Provide the [x, y] coordinate of the cell's center where the given text is located.  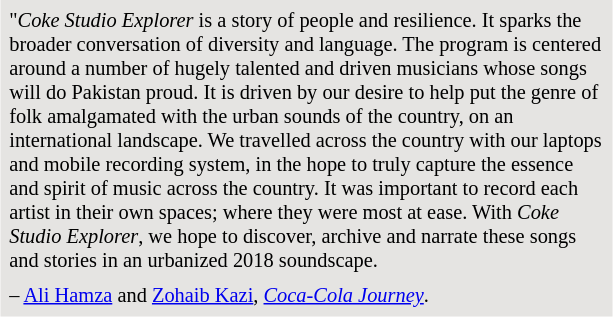
– Ali Hamza and Zohaib Kazi, Coca-Cola Journey. [306, 296]
